Identify which cell holds the provided text, then report its (X, Y) central coordinate. 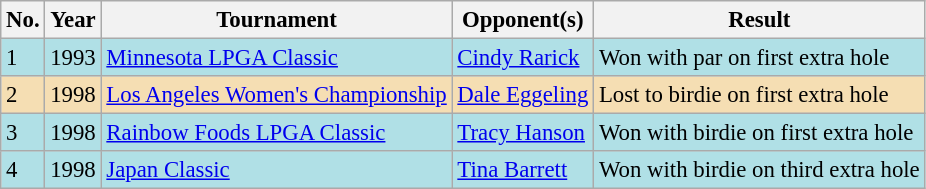
Won with birdie on third extra hole (760, 170)
Rainbow Foods LPGA Classic (276, 133)
2 (23, 95)
Won with birdie on first extra hole (760, 133)
Tournament (276, 20)
No. (23, 20)
Won with par on first extra hole (760, 58)
Dale Eggeling (523, 95)
Tina Barrett (523, 170)
Year (73, 20)
4 (23, 170)
Tracy Hanson (523, 133)
Los Angeles Women's Championship (276, 95)
Cindy Rarick (523, 58)
1 (23, 58)
Opponent(s) (523, 20)
Minnesota LPGA Classic (276, 58)
Result (760, 20)
Lost to birdie on first extra hole (760, 95)
Japan Classic (276, 170)
1993 (73, 58)
3 (23, 133)
